Capture the cell that displays the provided text and extract its (X, Y) central coordinate. 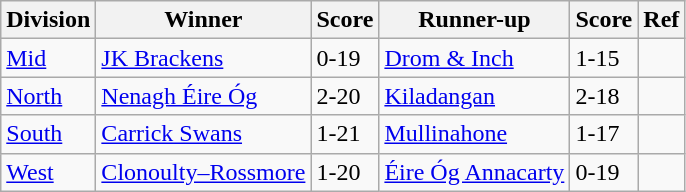
Mullinahone (474, 134)
North (48, 96)
Drom & Inch (474, 58)
Clonoulty–Rossmore (204, 172)
1-20 (345, 172)
Carrick Swans (204, 134)
Nenagh Éire Óg (204, 96)
Ref (662, 20)
2-18 (604, 96)
South (48, 134)
Runner-up (474, 20)
1-21 (345, 134)
1-15 (604, 58)
1-17 (604, 134)
Winner (204, 20)
West (48, 172)
JK Brackens (204, 58)
Éire Óg Annacarty (474, 172)
Mid (48, 58)
Kiladangan (474, 96)
2-20 (345, 96)
Division (48, 20)
